Provide the [X, Y] coordinate of the cell's center where the given text is located.  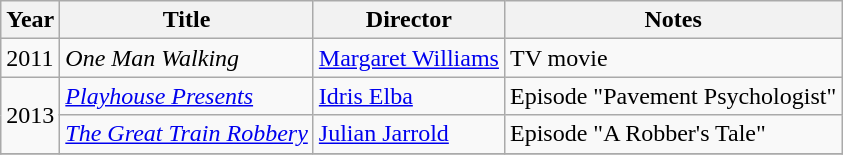
Director [408, 20]
Episode "A Robber's Tale" [672, 134]
Margaret Williams [408, 58]
Idris Elba [408, 96]
Playhouse Presents [187, 96]
Title [187, 20]
2013 [30, 115]
Year [30, 20]
2011 [30, 58]
Notes [672, 20]
Episode "Pavement Psychologist" [672, 96]
The Great Train Robbery [187, 134]
Julian Jarrold [408, 134]
One Man Walking [187, 58]
TV movie [672, 58]
